For the text-containing cell, return its midpoint in (X, Y) coordinate format. 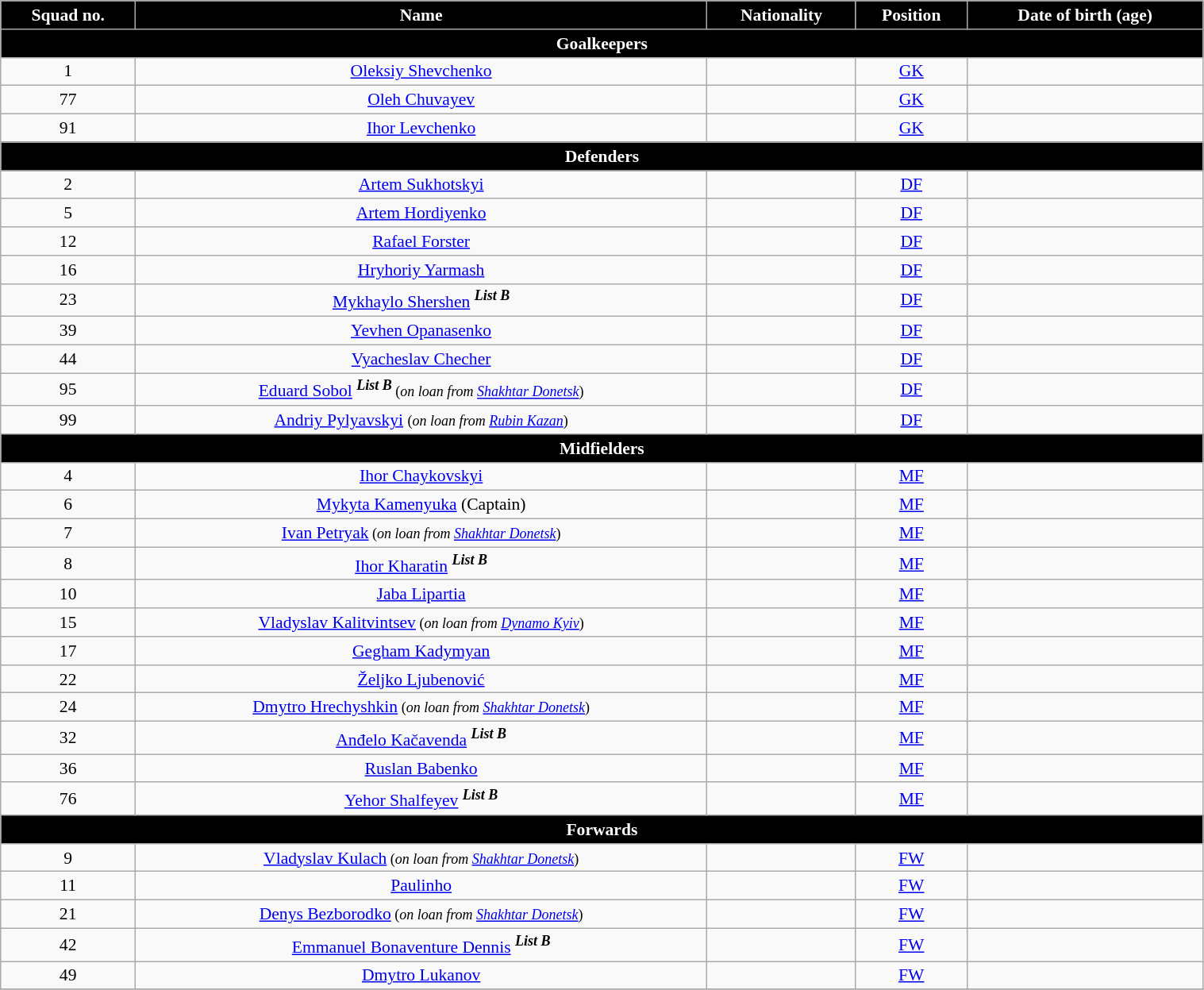
17 (68, 651)
Mykhaylo Shershen List B (421, 300)
Oleksiy Shevchenko (421, 71)
Position (911, 15)
Emmanuel Bonaventure Dennis List B (421, 945)
Gegham Kadymyan (421, 651)
Jaba Lipartia (421, 595)
5 (68, 214)
Nationality (782, 15)
24 (68, 707)
6 (68, 505)
91 (68, 129)
39 (68, 331)
Yevhen Opanasenko (421, 331)
1 (68, 71)
Oleh Chuvayev (421, 100)
21 (68, 915)
Midfielders (602, 449)
9 (68, 858)
15 (68, 622)
11 (68, 886)
Squad no. (68, 15)
Andriy Pylyavskyi (on loan from Rubin Kazan) (421, 420)
Yehor Shalfeyev List B (421, 799)
Defenders (602, 156)
76 (68, 799)
36 (68, 769)
8 (68, 564)
23 (68, 300)
Paulinho (421, 886)
Forwards (602, 830)
99 (68, 420)
Ihor Kharatin List B (421, 564)
22 (68, 680)
95 (68, 389)
Vladyslav Kalitvintsev (on loan from Dynamo Kyiv) (421, 622)
Name (421, 15)
Hryhoriy Yarmash (421, 270)
Ihor Chaykovskyi (421, 477)
Vladyslav Kulach (on loan from Shakhtar Donetsk) (421, 858)
Vyacheslav Checher (421, 359)
42 (68, 945)
Ivan Petryak (on loan from Shakhtar Donetsk) (421, 534)
32 (68, 738)
Mykyta Kamenyuka (Captain) (421, 505)
10 (68, 595)
Denys Bezborodko (on loan from Shakhtar Donetsk) (421, 915)
Željko Ljubenović (421, 680)
49 (68, 976)
2 (68, 185)
12 (68, 241)
Anđelo Kačavenda List B (421, 738)
16 (68, 270)
7 (68, 534)
Ruslan Babenko (421, 769)
Artem Sukhotskyi (421, 185)
Ihor Levchenko (421, 129)
Dmytro Hrechyshkin (on loan from Shakhtar Donetsk) (421, 707)
Eduard Sobol List B (on loan from Shakhtar Donetsk) (421, 389)
4 (68, 477)
Goalkeepers (602, 44)
44 (68, 359)
Date of birth (age) (1085, 15)
77 (68, 100)
Rafael Forster (421, 241)
Artem Hordiyenko (421, 214)
Dmytro Lukanov (421, 976)
